For the text-containing cell, return its midpoint in (X, Y) coordinate format. 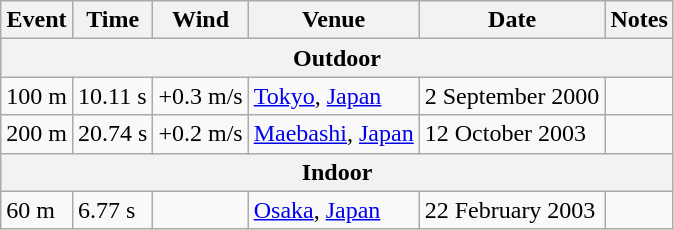
Wind (200, 20)
Outdoor (338, 58)
Indoor (338, 172)
6.77 s (112, 210)
Notes (639, 20)
Date (512, 20)
Venue (334, 20)
Event (37, 20)
Osaka, Japan (334, 210)
+0.3 m/s (200, 96)
10.11 s (112, 96)
200 m (37, 134)
100 m (37, 96)
20.74 s (112, 134)
Time (112, 20)
+0.2 m/s (200, 134)
2 September 2000 (512, 96)
22 February 2003 (512, 210)
Maebashi, Japan (334, 134)
Tokyo, Japan (334, 96)
12 October 2003 (512, 134)
60 m (37, 210)
